Detect which cell encompasses the target text, then output its (x, y) center coordinate. 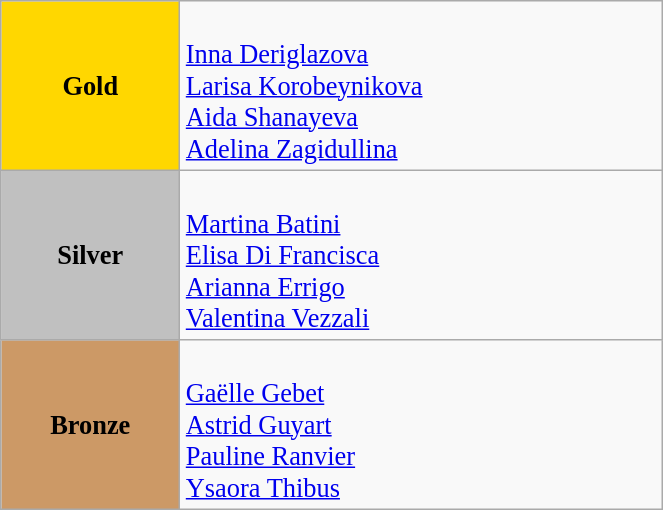
Silver (90, 255)
Gold (90, 85)
Bronze (90, 424)
Inna DeriglazovaLarisa KorobeynikovaAida ShanayevaAdelina Zagidullina (422, 85)
Martina BatiniElisa Di FranciscaArianna ErrigoValentina Vezzali (422, 255)
Gaëlle GebetAstrid GuyartPauline RanvierYsaora Thibus (422, 424)
